Find where the given text appears and provide that cell's center as (x, y) coordinate. 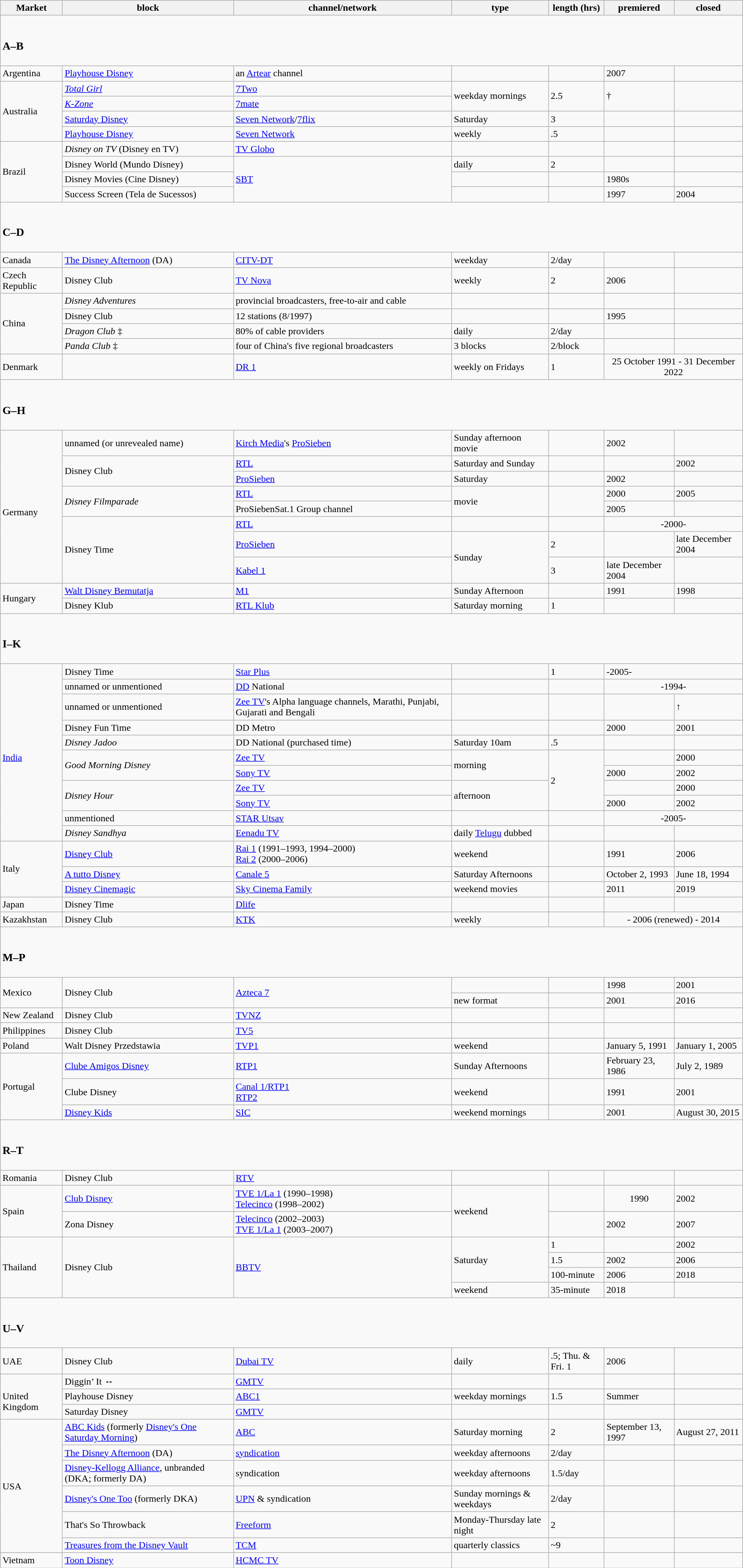
TVP1 (343, 1046)
7Two (343, 89)
7mate (343, 104)
Disney World (Mundo Disney) (148, 164)
Azteca 7 (343, 993)
K-Zone (148, 104)
Sunday Afternoons (500, 1066)
Summer (639, 1397)
unnamed (or unrevealed name) (148, 443)
Kazakhstan (32, 919)
~9 (576, 1545)
ABC (343, 1432)
July 2, 1989 (708, 1066)
Success Screen (Tela de Sucessos) (148, 195)
TV Globo (343, 149)
RTL Klub (343, 606)
Panda Club ‡ (148, 346)
2019 (708, 889)
Sunday mornings & weekdays (500, 1499)
Disney Sandhya (148, 833)
weekend mornings (500, 1112)
↑ (708, 707)
Disney-Kellogg Alliance, unbranded (DKA; formerly DA) (148, 1473)
October 2, 1993 (639, 874)
Sunday Afternoon (500, 591)
DD National (343, 686)
80% of cable providers (343, 331)
Disney Cinemagic (148, 889)
Monday-Thursday late night (500, 1524)
block (148, 8)
3 blocks (500, 346)
-2000- (673, 524)
Walt Disney Przedstawia (148, 1046)
Spain (32, 1211)
Australia (32, 111)
TVE 1/La 1 (1990–1998)Telecinco (1998–2002) (343, 1198)
Germany (32, 507)
Kabel 1 (343, 570)
Canal 1/RTP1RTP2 (343, 1092)
Philippines (32, 1031)
type (500, 8)
2.5 (576, 96)
DR 1 (343, 367)
China (32, 324)
closed (708, 8)
.5; Thu. & Fri. 1 (576, 1361)
Romania (32, 1178)
That's So Throwback (148, 1524)
an Artear channel (343, 73)
Sky Cinema Family (343, 889)
35-minute (576, 1290)
Zee TV's Alpha language channels, Marathi, Punjabi, Gujarati and Bengali (343, 707)
1990 (639, 1198)
Denmark (32, 367)
Disney on TV (Disney en TV) (148, 149)
New Zealand (32, 1015)
premiered (639, 8)
Saturday Afternoons (500, 874)
1980s (639, 179)
2004 (708, 195)
1.5/day (576, 1473)
2011 (639, 889)
United Kingdom (32, 1397)
India (32, 752)
morning (500, 765)
Brazil (32, 171)
ABC Kids (formerly Disney's One Saturday Morning) (148, 1432)
Dragon Club ‡ (148, 331)
BBTV (343, 1267)
Disney Klub (148, 606)
Czech Republic (32, 280)
Rai 1 (1991–1993, 1994–2000)Rai 2 (2000–2006) (343, 853)
M1 (343, 591)
12 stations (8/1997) (343, 316)
Good Morning Disney (148, 765)
Hungary (32, 598)
unmentioned (148, 818)
Disney Hour (148, 796)
Dlife (343, 904)
Freeform (343, 1524)
UAE (32, 1361)
-1994- (673, 686)
Disney Fun Time (148, 728)
January 1, 2005 (708, 1046)
25 October 1991 - 31 December 2022 (673, 367)
June 18, 1994 (708, 874)
ProSiebenSat.1 Group channel (343, 509)
Disney Filmparade (148, 501)
weekly on Fridays (500, 367)
TV5 (343, 1031)
M–P (371, 952)
Disney Adventures (148, 301)
Saturday and Sunday (500, 464)
February 23, 1986 (639, 1066)
DD Metro (343, 728)
channel/network (343, 8)
TVNZ (343, 1015)
G–H (371, 405)
Kirch Media's ProSieben (343, 443)
STAR Utsav (343, 818)
A–B (371, 40)
Sunday afternoon movie (500, 443)
- 2006 (renewed) - 2014 (673, 919)
Clube Disney (148, 1092)
2/block (576, 346)
length (hrs) (576, 8)
Toon Disney (148, 1560)
January 5, 1991 (639, 1046)
Walt Disney Bemutatja (148, 591)
provincial broadcasters, free-to-air and cable (343, 301)
movie (500, 501)
CITV-DT (343, 260)
U–V (371, 1323)
Clube Amigos Disney (148, 1066)
Vietnam (32, 1560)
new format (500, 1000)
daily Telugu dubbed (500, 833)
1995 (639, 316)
DD National (purchased time) (343, 743)
August 27, 2011 (708, 1432)
Dubai TV (343, 1361)
August 30, 2015 (708, 1112)
afternoon (500, 796)
Star Plus (343, 671)
SBT (343, 179)
Poland (32, 1046)
C–D (371, 227)
100-minute (576, 1275)
USA (32, 1486)
Seven Network (343, 134)
Disney's One Too (formerly DKA) (148, 1499)
SIC (343, 1112)
Eenadu TV (343, 833)
R–T (371, 1145)
Italy (32, 869)
TV Nova (343, 280)
Saturday 10am (500, 743)
KTK (343, 919)
quarterly classics (500, 1545)
four of China's five regional broadcasters (343, 346)
Portugal (32, 1086)
Total Girl (148, 89)
HCMC TV (343, 1560)
Thailand (32, 1267)
ABC1 (343, 1397)
September 13, 1997 (639, 1432)
† (639, 96)
Telecinco (2002–2003)TVE 1/La 1 (2003–2007) (343, 1224)
A tutto Disney (148, 874)
2016 (708, 1000)
Disney Jadoo (148, 743)
Canada (32, 260)
TCM (343, 1545)
UPN & syndication (343, 1499)
Sunday (500, 557)
Canale 5 (343, 874)
Disney Movies (Cine Disney) (148, 179)
Japan (32, 904)
Disney Kids (148, 1112)
Seven Network/7flix (343, 119)
Argentina (32, 73)
Club Disney (148, 1198)
RTV (343, 1178)
Mexico (32, 993)
Zona Disney (148, 1224)
Diggin’ It ↔ (148, 1381)
Market (32, 8)
RTP1 (343, 1066)
Treasures from the Disney Vault (148, 1545)
1997 (639, 195)
weekday (500, 260)
I–K (371, 638)
weekend movies (500, 889)
